Search for the cell housing the specified text and yield its [x, y] center coordinate. 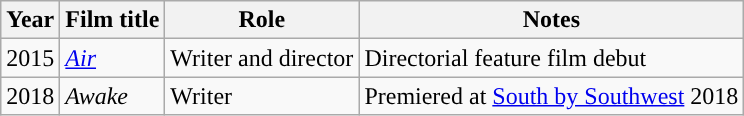
Awake [112, 96]
Year [30, 20]
Premiered at South by Southwest 2018 [552, 96]
Directorial feature film debut [552, 58]
Air [112, 58]
Notes [552, 20]
Writer [262, 96]
Writer and director [262, 58]
2015 [30, 58]
2018 [30, 96]
Film title [112, 20]
Role [262, 20]
